Provide the (x, y) coordinate of the cell's center where the given text is located.  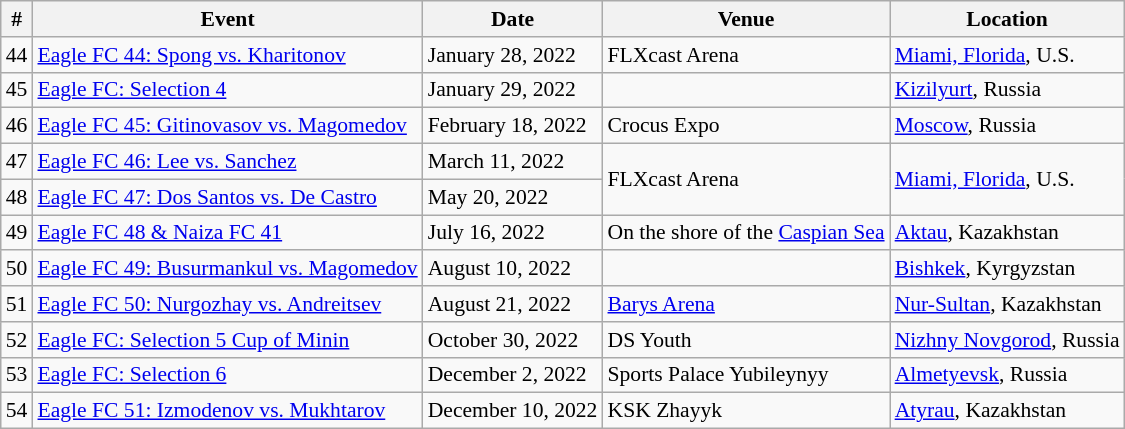
Eagle FC: Selection 6 (227, 375)
Eagle FC 48 & Naiza FC 41 (227, 233)
53 (17, 375)
50 (17, 269)
Eagle FC 47: Dos Santos vs. De Castro (227, 197)
Nizhny Novgorod, Russia (1008, 340)
Eagle FC 46: Lee vs. Sanchez (227, 162)
44 (17, 55)
45 (17, 90)
47 (17, 162)
Event (227, 19)
Nur-Sultan, Kazakhstan (1008, 304)
January 29, 2022 (513, 90)
Eagle FC: Selection 4 (227, 90)
Almetyevsk, Russia (1008, 375)
Eagle FC 45: Gitinovasov vs. Magomedov (227, 126)
Eagle FC: Selection 5 Cup of Minin (227, 340)
54 (17, 411)
Crocus Expo (746, 126)
January 28, 2022 (513, 55)
Date (513, 19)
DS Youth (746, 340)
December 2, 2022 (513, 375)
July 16, 2022 (513, 233)
Moscow, Russia (1008, 126)
Eagle FC 49: Busurmankul vs. Magomedov (227, 269)
52 (17, 340)
KSK Zhayyk (746, 411)
51 (17, 304)
May 20, 2022 (513, 197)
On the shore of the Caspian Sea (746, 233)
February 18, 2022 (513, 126)
Kizilyurt, Russia (1008, 90)
48 (17, 197)
Eagle FC 51: Izmodenov vs. Mukhtarov (227, 411)
October 30, 2022 (513, 340)
46 (17, 126)
Bishkek, Kyrgyzstan (1008, 269)
Atyrau, Kazakhstan (1008, 411)
Eagle FC 44: Spong vs. Kharitonov (227, 55)
August 10, 2022 (513, 269)
Aktau, Kazakhstan (1008, 233)
Barys Arena (746, 304)
August 21, 2022 (513, 304)
49 (17, 233)
March 11, 2022 (513, 162)
Sports Palace Yubileynyy (746, 375)
# (17, 19)
Location (1008, 19)
Eagle FC 50: Nurgozhay vs. Andreitsev (227, 304)
Venue (746, 19)
December 10, 2022 (513, 411)
